Determine the (x, y) coordinate at the center of the cell enclosing the given text.  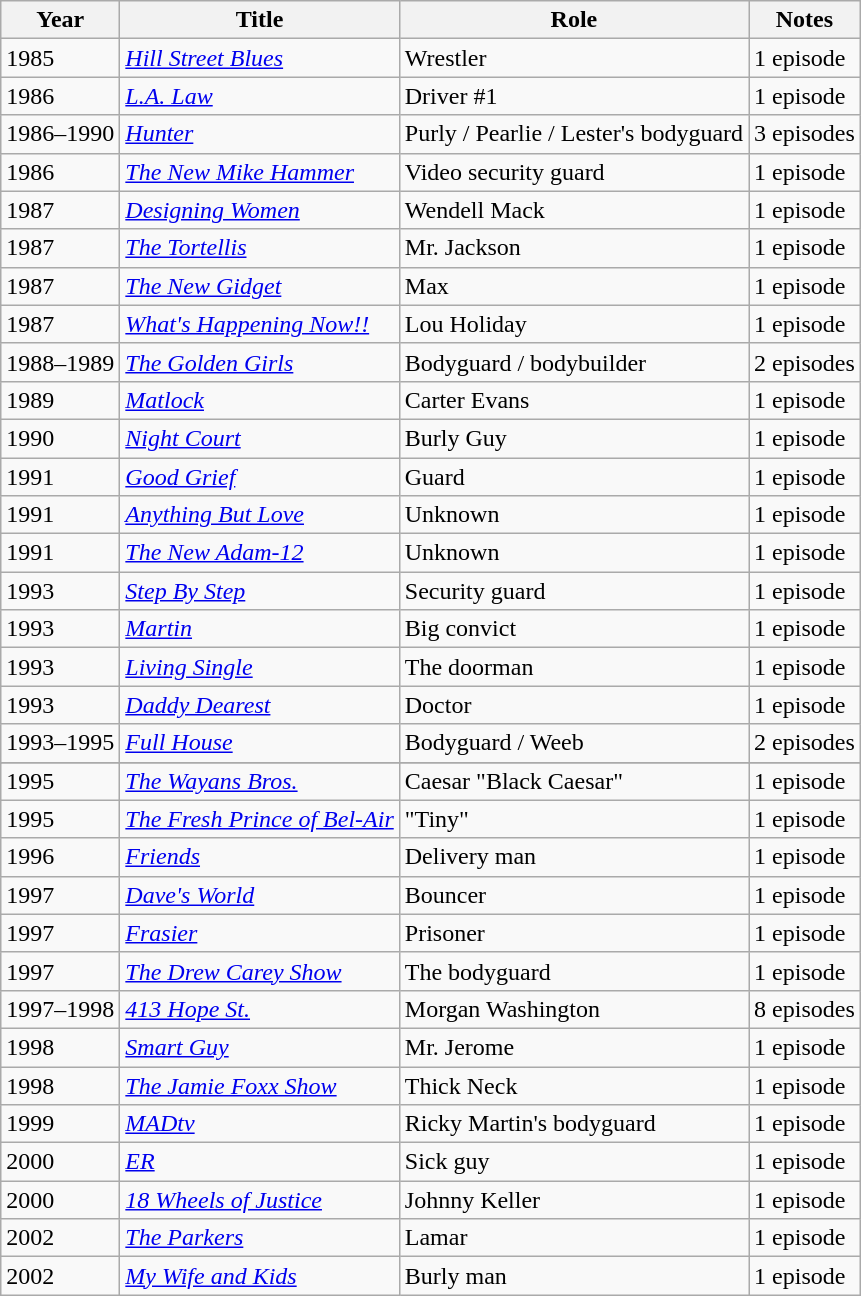
Friends (260, 857)
Notes (805, 20)
1997–1998 (60, 1009)
Doctor (574, 705)
413 Hope St. (260, 1009)
Thick Neck (574, 1085)
Martin (260, 629)
Smart Guy (260, 1047)
Carter Evans (574, 400)
Burly Guy (574, 438)
Max (574, 286)
L.A. Law (260, 96)
1993–1995 (60, 743)
1999 (60, 1124)
Title (260, 20)
Wendell Mack (574, 210)
Guard (574, 477)
Mr. Jackson (574, 248)
Year (60, 20)
Wrestler (574, 58)
Sick guy (574, 1162)
1988–1989 (60, 362)
Driver #1 (574, 96)
"Tiny" (574, 819)
Bodyguard / Weeb (574, 743)
The Wayans Bros. (260, 781)
Bodyguard / bodybuilder (574, 362)
The Jamie Foxx Show (260, 1085)
ER (260, 1162)
3 episodes (805, 134)
8 episodes (805, 1009)
The Tortellis (260, 248)
Night Court (260, 438)
The New Gidget (260, 286)
The Parkers (260, 1238)
My Wife and Kids (260, 1276)
Video security guard (574, 172)
Lou Holiday (574, 324)
Bouncer (574, 895)
Daddy Dearest (260, 705)
Burly man (574, 1276)
The New Adam-12 (260, 553)
1996 (60, 857)
Step By Step (260, 591)
MADtv (260, 1124)
The Drew Carey Show (260, 971)
Matlock (260, 400)
Designing Women (260, 210)
18 Wheels of Justice (260, 1200)
1986–1990 (60, 134)
Mr. Jerome (574, 1047)
Morgan Washington (574, 1009)
Delivery man (574, 857)
The New Mike Hammer (260, 172)
Caesar "Black Caesar" (574, 781)
Frasier (260, 933)
Hunter (260, 134)
1990 (60, 438)
The Golden Girls (260, 362)
1985 (60, 58)
Prisoner (574, 933)
Good Grief (260, 477)
Lamar (574, 1238)
What's Happening Now!! (260, 324)
Full House (260, 743)
Ricky Martin's bodyguard (574, 1124)
Dave's World (260, 895)
The Fresh Prince of Bel-Air (260, 819)
The bodyguard (574, 971)
Role (574, 20)
Hill Street Blues (260, 58)
Security guard (574, 591)
Purly / Pearlie / Lester's bodyguard (574, 134)
1989 (60, 400)
Big convict (574, 629)
Living Single (260, 667)
Anything But Love (260, 515)
Johnny Keller (574, 1200)
The doorman (574, 667)
